Capture the cell that displays the provided text and extract its (X, Y) central coordinate. 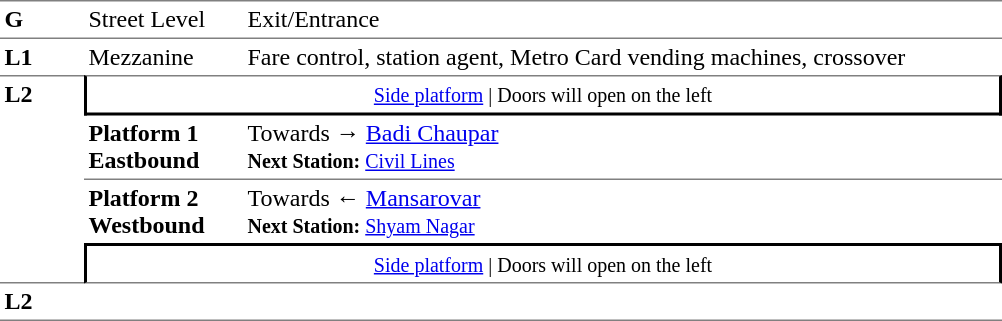
Street Level (164, 20)
Fare control, station agent, Metro Card vending machines, crossover (622, 57)
Mezzanine (164, 57)
Towards → Badi ChauparNext Station: Civil Lines (622, 148)
Platform 2Westbound (164, 212)
Platform 1Eastbound (164, 148)
L1 (42, 57)
L2 (42, 179)
G (42, 20)
Towards ← MansarovarNext Station: Shyam Nagar (622, 212)
Exit/Entrance (622, 20)
